Return the [x, y] coordinate for the center point of the cell that contains the specified text.  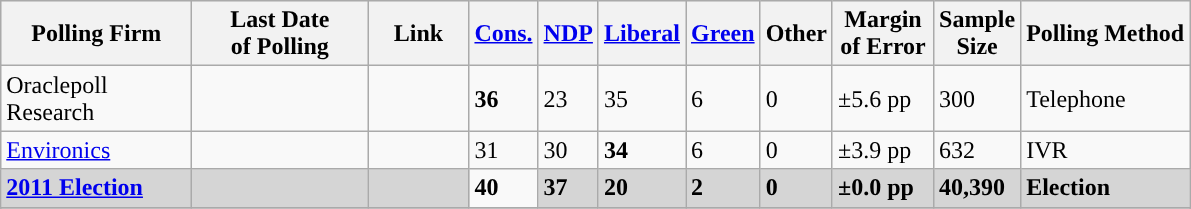
40 [504, 188]
Polling Method [1106, 34]
Telephone [1106, 98]
20 [642, 188]
31 [504, 150]
40,390 [978, 188]
Cons. [504, 34]
Other [796, 34]
23 [568, 98]
30 [568, 150]
±0.0 pp [882, 188]
Liberal [642, 34]
2011 Election [96, 188]
Green [724, 34]
Election [1106, 188]
37 [568, 188]
±3.9 pp [882, 150]
±5.6 pp [882, 98]
Last Dateof Polling [280, 34]
34 [642, 150]
35 [642, 98]
Polling Firm [96, 34]
NDP [568, 34]
IVR [1106, 150]
Oraclepoll Research [96, 98]
300 [978, 98]
2 [724, 188]
Link [418, 34]
632 [978, 150]
Marginof Error [882, 34]
SampleSize [978, 34]
36 [504, 98]
Environics [96, 150]
